Identify which cell holds the provided text, then report its [x, y] central coordinate. 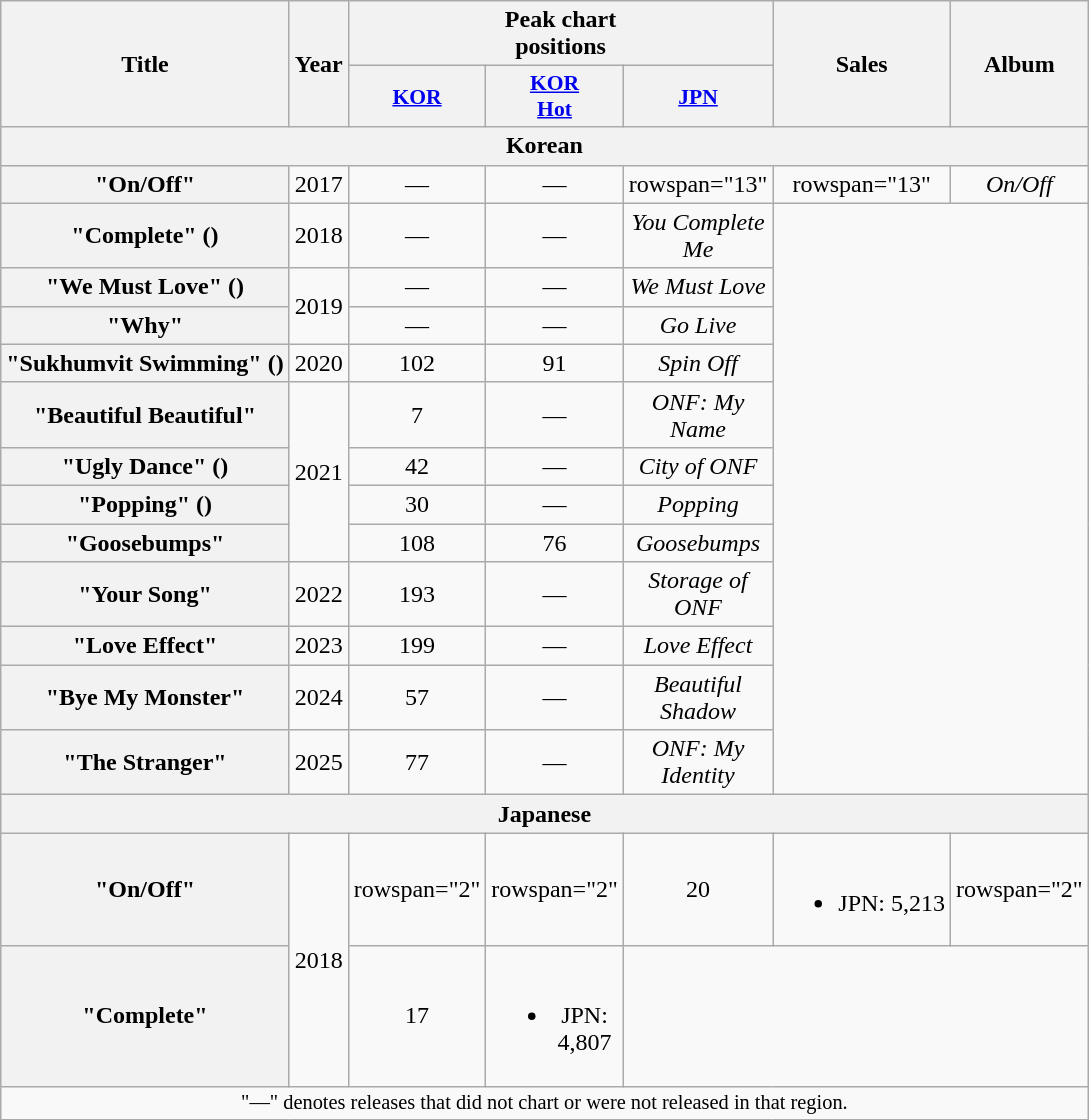
KORHot [555, 96]
You Complete Me [698, 236]
199 [417, 646]
Japanese [544, 814]
2017 [318, 184]
102 [417, 363]
Sales [862, 64]
"Complete" [145, 1016]
Year [318, 64]
Title [145, 64]
"Your Song" [145, 594]
2025 [318, 762]
City of ONF [698, 466]
Go Live [698, 325]
Korean [544, 146]
Storage of ONF [698, 594]
Album [1020, 64]
We Must Love [698, 287]
"Complete" () [145, 236]
30 [417, 504]
17 [417, 1016]
"Popping" () [145, 504]
"The Stranger" [145, 762]
On/Off [1020, 184]
KOR [417, 96]
"Beautiful Beautiful" [145, 414]
2019 [318, 306]
2021 [318, 472]
Popping [698, 504]
76 [555, 543]
42 [417, 466]
ONF: My Identity [698, 762]
2022 [318, 594]
"Why" [145, 325]
"Love Effect" [145, 646]
"Goosebumps" [145, 543]
Peak chart positions [560, 34]
"—" denotes releases that did not chart or were not released in that region. [544, 1103]
ONF: My Name [698, 414]
JPN [698, 96]
7 [417, 414]
Beautiful Shadow [698, 698]
"Ugly Dance" () [145, 466]
"Bye My Monster" [145, 698]
Goosebumps [698, 543]
"Sukhumvit Swimming" () [145, 363]
77 [417, 762]
108 [417, 543]
"We Must Love" () [145, 287]
91 [555, 363]
Spin Off [698, 363]
Love Effect [698, 646]
2023 [318, 646]
2024 [318, 698]
2020 [318, 363]
193 [417, 594]
20 [698, 890]
57 [417, 698]
JPN: 5,213 [862, 890]
JPN: 4,807 [555, 1016]
